Return the [x, y] coordinate for the center point of the cell that contains the specified text.  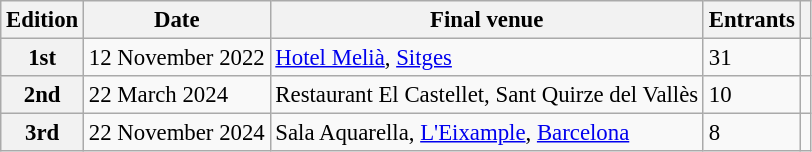
Date [177, 20]
12 November 2022 [177, 58]
31 [752, 58]
3rd [42, 133]
Hotel Melià, Sitges [486, 58]
22 March 2024 [177, 95]
1st [42, 58]
Final venue [486, 20]
Restaurant El Castellet, Sant Quirze del Vallès [486, 95]
22 November 2024 [177, 133]
Edition [42, 20]
Sala Aquarella, L'Eixample, Barcelona [486, 133]
2nd [42, 95]
Entrants [752, 20]
8 [752, 133]
10 [752, 95]
